From the cell containing the given text, extract its center point as [x, y] coordinate. 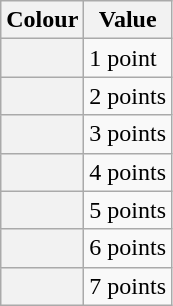
4 points [128, 172]
7 points [128, 286]
3 points [128, 134]
Value [128, 20]
1 point [128, 58]
5 points [128, 210]
6 points [128, 248]
2 points [128, 96]
Colour [42, 20]
